Extract the (x, y) coordinate from the center of the cell holding the provided text.  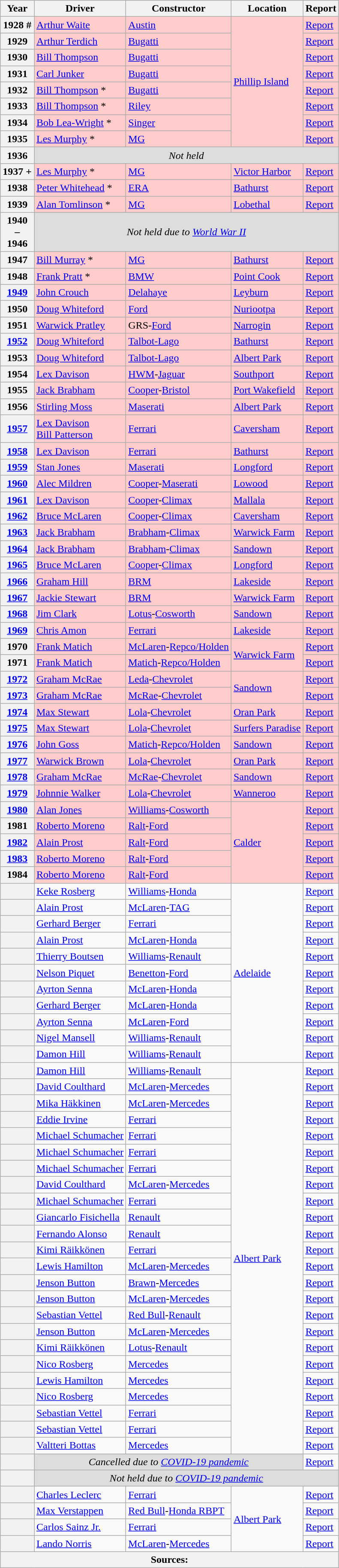
Nigel Mansell (80, 1038)
Not held (187, 155)
Brawn-Mercedes (179, 1282)
1983 (17, 859)
1934 (17, 123)
1959 (17, 467)
1957 (17, 428)
1973 (17, 695)
Lando Norris (80, 1544)
1971 (17, 663)
1937 + (17, 171)
1982 (17, 842)
1936 (17, 155)
Red Bull-Honda RBPT (179, 1511)
1966 (17, 581)
Carlos Sainz Jr. (80, 1527)
McLaren-Repco/Holden (179, 646)
Benetton-Ford (179, 973)
Singer (179, 123)
Lex Davison Bill Patterson (80, 428)
Stirling Moss (80, 407)
Arthur Terdich (80, 41)
1981 (17, 826)
1977 (17, 760)
Cooper-Bristol (179, 390)
1932 (17, 90)
1962 (17, 516)
Red Bull-Renault (179, 1315)
Peter Whitehead * (80, 188)
Keke Rosberg (80, 891)
Austin (179, 25)
Phillip Island (267, 82)
Lotus-Renault (179, 1348)
1975 (17, 728)
Delahaye (179, 293)
1970 (17, 646)
Thierry Boutsen (80, 956)
Point Cook (267, 276)
Calder (267, 842)
Port Wakefield (267, 390)
Lobethal (267, 204)
1953 (17, 358)
ERA (179, 188)
1928 # (17, 25)
Ford (179, 309)
1963 (17, 533)
Leda-Chevrolet (179, 679)
1952 (17, 341)
Cancelled due to COVID-19 pandemic (169, 1462)
Valtteri Bottas (80, 1445)
Mallala (267, 500)
1948 (17, 276)
Nuriootpa (267, 309)
Surfers Paradise (267, 728)
1950 (17, 309)
Carl Junker (80, 74)
John Goss (80, 744)
1958 (17, 451)
McLaren-TAG (179, 907)
Giancarlo Fisichella (80, 1217)
Eddie Irvine (80, 1119)
1976 (17, 744)
Bill Thompson (80, 57)
Graham Hill (80, 581)
1978 (17, 777)
HWM-Jaguar (179, 374)
Bill Murray * (80, 260)
Jackie Stewart (80, 598)
Warwick Brown (80, 760)
Jim Clark (80, 614)
1965 (17, 565)
1938 (17, 188)
Bob Lea-Wright * (80, 123)
1964 (17, 549)
Max Verstappen (80, 1511)
1951 (17, 325)
Johnnie Walker (80, 793)
Fernando Alonso (80, 1233)
1979 (17, 793)
1972 (17, 679)
1956 (17, 407)
Lowood (267, 483)
Not held due to COVID-19 pandemic (187, 1478)
1960 (17, 483)
1954 (17, 374)
Mika Häkkinen (80, 1103)
Leyburn (267, 293)
1949 (17, 293)
Cooper-Maserati (179, 483)
Williams-Cosworth (179, 810)
Driver (80, 9)
Charles Leclerc (80, 1494)
1974 (17, 712)
1984 (17, 875)
Southport (267, 374)
1980 (17, 810)
1961 (17, 500)
1968 (17, 614)
Alan Tomlinson * (80, 204)
1931 (17, 74)
Lotus-Cosworth (179, 614)
Alan Jones (80, 810)
BMW (179, 276)
1935 (17, 139)
Alec Mildren (80, 483)
Riley (179, 106)
Year (17, 9)
1947 (17, 260)
Victor Harbor (267, 171)
Sources: (170, 1560)
Narrogin (267, 325)
Arthur Waite (80, 25)
Williams-Honda (179, 891)
Location (267, 9)
Constructor (179, 9)
1929 (17, 41)
Stan Jones (80, 467)
1955 (17, 390)
1969 (17, 630)
Not held due to World War II (187, 232)
GRS-Ford (179, 325)
1930 (17, 57)
Frank Pratt * (80, 276)
Adelaide (267, 973)
John Crouch (80, 293)
Nelson Piquet (80, 973)
1967 (17, 598)
Chris Amon (80, 630)
Wanneroo (267, 793)
1933 (17, 106)
1940–1946 (17, 232)
Warwick Pratley (80, 325)
McLaren-Ford (179, 1022)
1939 (17, 204)
